Pinpoint the cell where the given text exists, returning its (X, Y) midpoint coordinate. 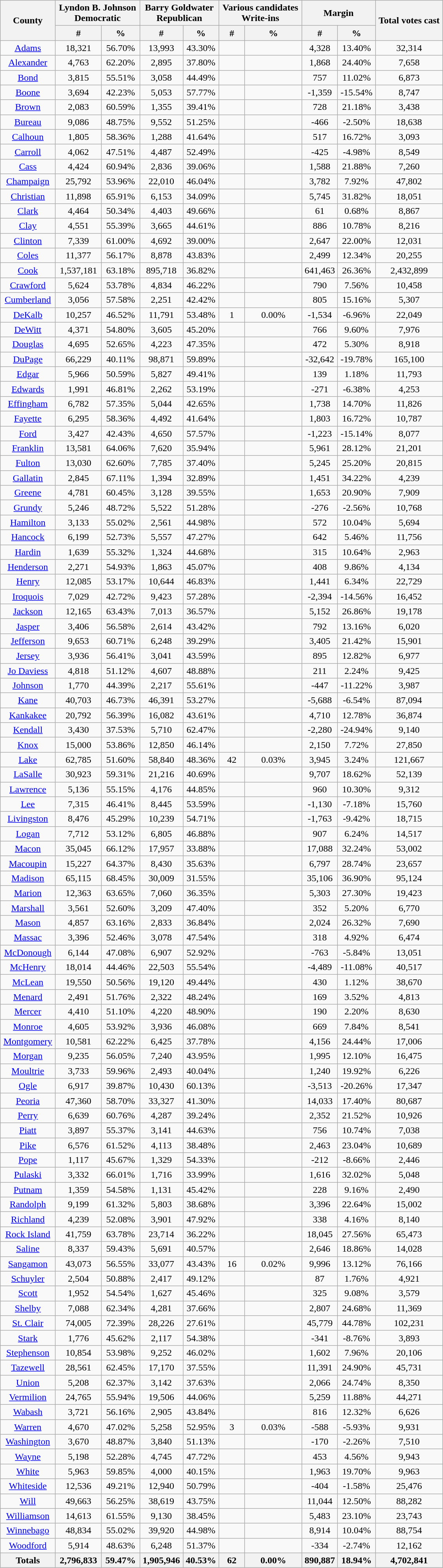
1 (232, 315)
3,945 (320, 760)
5,044 (161, 404)
62.22% (120, 1041)
24.74% (357, 1383)
18.94% (357, 1560)
56.55% (120, 1264)
890,887 (320, 1560)
5.30% (357, 344)
47.40% (201, 908)
4,281 (161, 1308)
12.32% (357, 1412)
Warren (28, 1427)
2,493 (161, 1071)
42 (232, 760)
3,670 (78, 1442)
4,692 (161, 241)
63.16% (120, 923)
1,991 (78, 389)
Williamson (28, 1516)
17,088 (320, 848)
33.99% (201, 1175)
2,836 (161, 166)
56.16% (120, 1412)
24,765 (78, 1397)
-588 (320, 1427)
7,510 (409, 1442)
-9.42% (357, 819)
2,083 (78, 107)
43.84% (201, 1412)
6,626 (409, 1412)
2,504 (78, 1279)
Hamilton (28, 522)
44.61% (201, 226)
3.52% (357, 997)
54.80% (120, 330)
62.20% (120, 63)
Vermilion (28, 1397)
9.86% (357, 567)
3,078 (161, 938)
3,133 (78, 522)
50.79% (201, 1486)
3,840 (161, 1442)
Pulaski (28, 1175)
4,492 (161, 418)
-1.58% (357, 1486)
28,226 (161, 1323)
4,287 (161, 1115)
32.24% (357, 848)
47.51% (120, 152)
139 (320, 374)
-447 (320, 686)
Scott (28, 1293)
15.16% (357, 300)
1.18% (357, 374)
13,581 (78, 448)
28.12% (357, 448)
62.60% (120, 463)
43.30% (201, 48)
Christian (28, 196)
11,793 (409, 374)
Monroe (28, 1027)
22.00% (357, 241)
26.36% (357, 270)
40.53% (201, 1560)
-466 (320, 122)
Douglas (28, 344)
Bureau (28, 122)
1,803 (320, 418)
27.61% (201, 1323)
52.46% (120, 938)
McHenry (28, 967)
7,088 (78, 1308)
15,002 (409, 1205)
4,702,841 (409, 1560)
47.54% (201, 938)
Various candidatesWrite-ins (260, 13)
6,797 (320, 863)
Massac (28, 938)
0.68% (357, 211)
430 (320, 982)
43.75% (201, 1501)
56.17% (120, 256)
Saline (28, 1249)
Mercer (28, 1012)
5,307 (409, 300)
23,743 (409, 1516)
37.40% (201, 463)
64.37% (120, 863)
1,868 (320, 63)
5,246 (78, 508)
61.00% (120, 241)
41,759 (78, 1234)
4,763 (78, 63)
6,153 (161, 196)
1,716 (161, 1175)
18.62% (357, 774)
Madison (28, 878)
54.33% (201, 1160)
45,779 (320, 1323)
50.88% (120, 1279)
5,914 (78, 1545)
46.02% (201, 1353)
5,827 (161, 374)
72.39% (120, 1323)
48.24% (201, 997)
3,093 (409, 137)
Adams (28, 48)
10,689 (409, 1145)
1,240 (320, 1071)
4,813 (409, 997)
10,854 (78, 1353)
3,897 (78, 1130)
Cumberland (28, 300)
2,322 (161, 997)
Montgomery (28, 1041)
53.12% (120, 834)
24.40% (357, 63)
Lee (28, 804)
8,350 (409, 1383)
-6.54% (357, 700)
44.85% (201, 789)
12.78% (357, 715)
-2.26% (357, 1442)
-32,642 (320, 359)
65,115 (78, 878)
Henderson (28, 567)
-212 (320, 1160)
517 (320, 137)
7,976 (409, 330)
18,045 (320, 1234)
87,094 (409, 700)
4,156 (320, 1041)
43.43% (201, 1264)
26.86% (357, 611)
39.55% (201, 493)
46.81% (120, 389)
44.49% (201, 78)
39,920 (161, 1531)
53.78% (120, 285)
2,217 (161, 686)
4,745 (161, 1457)
12,165 (78, 611)
10,458 (409, 285)
Winnebago (28, 1531)
56.39% (120, 715)
42.43% (120, 434)
4,000 (161, 1471)
42.65% (201, 404)
Mason (28, 923)
12.10% (357, 1056)
13.40% (357, 48)
5.20% (357, 908)
45.46% (201, 1293)
46.83% (201, 582)
318 (320, 938)
12.34% (357, 256)
8,077 (409, 434)
Putnam (28, 1190)
11,898 (78, 196)
1.12% (357, 982)
1,537,181 (78, 270)
45.20% (201, 330)
46,391 (161, 700)
Clinton (28, 241)
9,996 (320, 1264)
7,315 (78, 804)
6,474 (409, 938)
5,303 (320, 893)
39.87% (120, 1086)
52,139 (409, 774)
38.68% (201, 1205)
87 (320, 1279)
15,227 (78, 863)
33.88% (201, 848)
Will (28, 1501)
59.43% (120, 1249)
4,818 (78, 670)
15,901 (409, 641)
23.10% (357, 1516)
1,963 (320, 1471)
Margin (339, 13)
-6.96% (357, 315)
4,062 (78, 152)
46.41% (120, 804)
20,255 (409, 256)
39.00% (201, 241)
35,106 (320, 878)
31.55% (201, 878)
5,710 (161, 730)
10,581 (78, 1041)
9,235 (78, 1056)
62,785 (78, 760)
-2.74% (357, 1545)
52.65% (120, 344)
7,240 (161, 1056)
3,605 (161, 330)
62.34% (120, 1308)
9,312 (409, 789)
49.12% (201, 1279)
6,782 (78, 404)
60.13% (201, 1086)
11,791 (161, 315)
46.04% (201, 181)
4.92% (357, 938)
19,423 (409, 893)
3,733 (78, 1071)
-170 (320, 1442)
757 (320, 78)
49.21% (120, 1486)
4,781 (78, 493)
1,131 (161, 1190)
3 (232, 1427)
Barry GoldwaterRepublican (179, 13)
9,199 (78, 1205)
165,100 (409, 359)
3,815 (78, 78)
102,231 (409, 1323)
-3,513 (320, 1086)
9.60% (357, 330)
27.30% (357, 893)
1,324 (161, 552)
1,359 (78, 1190)
24.90% (357, 1367)
Totals (28, 1560)
1,995 (320, 1056)
12.82% (357, 656)
4.16% (357, 1219)
44.63% (201, 1130)
18.86% (357, 1249)
Ford (28, 434)
39.06% (201, 166)
6.24% (357, 834)
Lyndon B. JohnsonDemocratic (97, 13)
5,803 (161, 1205)
-1,130 (320, 804)
9,943 (409, 1457)
53.48% (201, 315)
14,517 (409, 834)
4,921 (409, 1279)
Carroll (28, 152)
18,321 (78, 48)
1,588 (320, 166)
12,031 (409, 241)
51.25% (201, 122)
4,464 (78, 211)
44.06% (201, 1397)
44.78% (357, 1323)
10,257 (78, 315)
6,770 (409, 908)
211 (320, 670)
Grundy (28, 508)
57.35% (120, 404)
5,258 (161, 1427)
-7.18% (357, 804)
22,010 (161, 181)
52.49% (201, 152)
DeKalb (28, 315)
895 (320, 656)
23,714 (161, 1234)
1,805 (78, 137)
53.17% (120, 582)
11,756 (409, 537)
9,707 (320, 774)
37.63% (201, 1383)
40.04% (201, 1071)
8,914 (320, 1531)
55.54% (201, 967)
64.06% (120, 448)
10,787 (409, 418)
47.72% (201, 1457)
47.92% (201, 1219)
4,410 (78, 1012)
Boone (28, 92)
59.47% (120, 1560)
56.41% (120, 656)
Jasper (28, 626)
-271 (320, 389)
6.34% (357, 582)
56.70% (120, 48)
3,438 (409, 107)
37.53% (120, 730)
36.35% (201, 893)
-2.56% (357, 508)
Logan (28, 834)
48.87% (120, 1442)
51.37% (201, 1545)
1,616 (320, 1175)
2,432,899 (409, 270)
2,262 (161, 389)
48.36% (201, 760)
2,796,833 (78, 1560)
Cass (28, 166)
Pope (28, 1160)
8,549 (409, 152)
1,602 (320, 1353)
4,487 (161, 152)
13,993 (161, 48)
4,605 (78, 1027)
6,144 (78, 952)
76,166 (409, 1264)
55.32% (120, 552)
6,917 (78, 1086)
-1,223 (320, 434)
St. Clair (28, 1323)
8,630 (409, 1012)
8,445 (161, 804)
7,712 (78, 834)
10.74% (357, 1130)
-404 (320, 1486)
3,056 (78, 300)
756 (320, 1130)
21.52% (357, 1115)
DuPage (28, 359)
47.02% (120, 1427)
Rock Island (28, 1234)
Kankakee (28, 715)
47,802 (409, 181)
62.37% (120, 1383)
27.56% (357, 1234)
49.41% (201, 374)
1,394 (161, 478)
42.42% (201, 300)
10,644 (161, 582)
60.76% (120, 1115)
Richland (28, 1219)
8,476 (78, 819)
55.61% (201, 686)
34.22% (357, 478)
-4,489 (320, 967)
Morgan (28, 1056)
0.02% (273, 1264)
7,909 (409, 493)
4,834 (161, 285)
8,541 (409, 1027)
14,613 (78, 1516)
-2,280 (320, 730)
2,463 (320, 1145)
4,403 (161, 211)
13,051 (409, 952)
-1,534 (320, 315)
53.27% (201, 700)
1,451 (320, 478)
53.98% (120, 1353)
52.60% (120, 908)
5,694 (409, 522)
48,834 (78, 1531)
White (28, 1471)
51.10% (120, 1012)
5,136 (78, 789)
43.83% (201, 256)
-5.93% (357, 1427)
56.25% (120, 1501)
51.28% (201, 508)
50.56% (120, 982)
7,785 (161, 463)
39.24% (201, 1115)
53.59% (201, 804)
4,220 (161, 1012)
4,113 (161, 1145)
-15.54% (357, 92)
39.29% (201, 641)
59.89% (201, 359)
1,653 (320, 493)
32.89% (201, 478)
1,776 (78, 1338)
McLean (28, 982)
DeWitt (28, 330)
Crawford (28, 285)
38.45% (201, 1516)
57.58% (120, 300)
66,229 (78, 359)
1,952 (78, 1293)
792 (320, 626)
6,805 (161, 834)
59.31% (120, 774)
Piatt (28, 1130)
40.15% (201, 1471)
51.13% (201, 1442)
3,893 (409, 1338)
4,551 (78, 226)
31.82% (357, 196)
35,045 (78, 848)
960 (320, 789)
63.18% (120, 270)
22,503 (161, 967)
7,060 (161, 893)
315 (320, 552)
338 (320, 1219)
20,106 (409, 1353)
3,141 (161, 1130)
10.30% (357, 789)
2,647 (320, 241)
2,807 (320, 1308)
10.78% (357, 226)
-20.26% (357, 1086)
43.61% (201, 715)
5,208 (78, 1383)
4,710 (320, 715)
45.67% (120, 1160)
Wayne (28, 1457)
55.39% (120, 226)
40,703 (78, 700)
47.35% (201, 344)
1,770 (78, 686)
766 (320, 330)
95,124 (409, 878)
7,029 (78, 596)
18,051 (409, 196)
Sangamon (28, 1264)
65,473 (409, 1234)
49.44% (201, 982)
7.92% (357, 181)
23,657 (409, 863)
Kendall (28, 730)
-5,688 (320, 700)
45,731 (409, 1367)
Macon (28, 848)
5.46% (357, 537)
45.07% (201, 567)
13,030 (78, 463)
40,517 (409, 967)
3,665 (161, 226)
3,579 (409, 1293)
12,162 (409, 1545)
46.88% (201, 834)
74,005 (78, 1323)
61.32% (120, 1205)
4,134 (409, 567)
6,020 (409, 626)
61.52% (120, 1145)
48.75% (120, 122)
59.85% (120, 1471)
Champaign (28, 181)
2,963 (409, 552)
886 (320, 226)
51.60% (120, 760)
43,073 (78, 1264)
Gallatin (28, 478)
Jefferson (28, 641)
45.62% (120, 1338)
-4.98% (357, 152)
12,940 (161, 1486)
55.94% (120, 1397)
Henry (28, 582)
Coles (28, 256)
48.88% (201, 670)
Shelby (28, 1308)
63.78% (120, 1234)
8,878 (161, 256)
15,760 (409, 804)
1,117 (78, 1160)
56.05% (120, 1056)
68.45% (120, 878)
36.22% (201, 1234)
35.94% (201, 448)
2,417 (161, 1279)
805 (320, 300)
Hancock (28, 537)
2,561 (161, 522)
3,427 (78, 434)
7.96% (357, 1353)
44.39% (120, 686)
59.96% (120, 1071)
32,314 (409, 48)
2,614 (161, 626)
1,639 (78, 552)
46.08% (201, 1027)
25.20% (357, 463)
3,405 (320, 641)
6,295 (78, 418)
22,729 (409, 582)
46.73% (120, 700)
2,646 (320, 1249)
9,140 (409, 730)
-19.78% (357, 359)
3,332 (78, 1175)
Jersey (28, 656)
790 (320, 285)
18,715 (409, 819)
36.82% (201, 270)
48.90% (201, 1012)
2,833 (161, 923)
895,718 (161, 270)
10,239 (161, 819)
28.74% (357, 863)
27,850 (409, 745)
55.15% (120, 789)
LaSalle (28, 774)
23.04% (357, 1145)
24.68% (357, 1308)
5,048 (409, 1175)
5,259 (320, 1397)
37.80% (201, 63)
41.30% (201, 1101)
21.18% (357, 107)
5,966 (78, 374)
53.86% (120, 745)
Brown (28, 107)
7,339 (78, 241)
9,252 (161, 1353)
44.68% (201, 552)
12.50% (357, 1501)
36.57% (201, 611)
21.42% (357, 641)
-8.76% (357, 1338)
2,905 (161, 1412)
Marion (28, 893)
Clay (28, 226)
6,907 (161, 952)
Kane (28, 700)
6,199 (78, 537)
Whiteside (28, 1486)
51.76% (120, 997)
19,120 (161, 982)
21.88% (357, 166)
47.27% (201, 537)
3,209 (161, 908)
49,663 (78, 1501)
19,550 (78, 982)
121,667 (409, 760)
County (28, 20)
17.40% (357, 1101)
38.48% (201, 1145)
25,792 (78, 181)
Wabash (28, 1412)
Moultrie (28, 1071)
4,176 (161, 789)
728 (320, 107)
5,152 (320, 611)
11,369 (409, 1308)
7,620 (161, 448)
Perry (28, 1115)
1.76% (357, 1279)
53.19% (201, 389)
1,905,946 (161, 1560)
26.32% (357, 923)
48.63% (120, 1545)
20.90% (357, 493)
7.56% (357, 285)
6,873 (409, 78)
57.28% (201, 596)
4,695 (78, 344)
65.91% (120, 196)
8,140 (409, 1219)
Edwards (28, 389)
-11.22% (357, 686)
3,901 (161, 1219)
9.08% (357, 1293)
Macoupin (28, 863)
58,840 (161, 760)
907 (320, 834)
9,425 (409, 670)
-15.14% (357, 434)
62.45% (120, 1367)
46.14% (201, 745)
5,963 (78, 1471)
37.55% (201, 1367)
Marshall (28, 908)
10,430 (161, 1086)
9,653 (78, 641)
20,792 (78, 715)
2,150 (320, 745)
Clark (28, 211)
10,926 (409, 1115)
52.92% (201, 952)
2,491 (78, 997)
325 (320, 1293)
-276 (320, 508)
22,049 (409, 315)
4,857 (78, 923)
40.69% (201, 774)
36.90% (357, 878)
48.72% (120, 508)
641,463 (320, 270)
-6.38% (357, 389)
54.54% (120, 1293)
7,260 (409, 166)
5,245 (320, 463)
5,557 (161, 537)
-8.66% (357, 1160)
30,923 (78, 774)
9,963 (409, 1471)
33,327 (161, 1101)
57.57% (201, 434)
88,282 (409, 1501)
47,360 (78, 1101)
Lake (28, 760)
6,576 (78, 1145)
62 (232, 1560)
52.73% (120, 537)
2,117 (161, 1338)
60.94% (120, 166)
56.58% (120, 626)
-1,359 (320, 92)
54.38% (201, 1338)
Bond (28, 78)
42.23% (120, 92)
18,638 (409, 122)
15,000 (78, 745)
1,627 (161, 1293)
5,522 (161, 508)
3,128 (161, 493)
Knox (28, 745)
Edgar (28, 374)
6,425 (161, 1041)
2.24% (357, 670)
Calhoun (28, 137)
28,561 (78, 1367)
19,506 (161, 1397)
9,086 (78, 122)
63.43% (120, 611)
Fayette (28, 418)
50.34% (120, 211)
37.78% (201, 1041)
54.93% (120, 567)
88,754 (409, 1531)
60.45% (120, 493)
21,201 (409, 448)
9,931 (409, 1427)
-24.94% (357, 730)
16,475 (409, 1056)
3,694 (78, 92)
Schuyler (28, 1279)
8,430 (161, 863)
642 (320, 537)
Washington (28, 1442)
8,867 (409, 211)
10,768 (409, 508)
453 (320, 1457)
14,033 (320, 1101)
190 (320, 1012)
58.70% (120, 1101)
18,014 (78, 967)
2,352 (320, 1115)
16 (232, 1264)
43.59% (201, 656)
17,170 (161, 1367)
12,085 (78, 582)
32.02% (357, 1175)
6,977 (409, 656)
7.72% (357, 745)
Alexander (28, 63)
8,337 (78, 1249)
24.44% (357, 1041)
7.84% (357, 1027)
3,561 (78, 908)
61 (320, 211)
67.11% (120, 478)
49.66% (201, 211)
4,607 (161, 670)
38,670 (409, 982)
25,476 (409, 1486)
1,863 (161, 567)
19.70% (357, 1471)
Johnson (28, 686)
11,391 (320, 1367)
19.92% (357, 1071)
57.77% (201, 92)
22.64% (357, 1205)
Jo Daviess (28, 670)
2,446 (409, 1160)
37.66% (201, 1308)
Effingham (28, 404)
53.92% (120, 1027)
2,490 (409, 1190)
Menard (28, 997)
3,987 (409, 686)
52.28% (120, 1457)
63.65% (120, 893)
30,009 (161, 878)
8,216 (409, 226)
669 (320, 1027)
50.59% (120, 374)
42.72% (120, 596)
34.09% (201, 196)
-2,394 (320, 596)
55.37% (120, 1130)
4,424 (78, 166)
Greene (28, 493)
52.95% (201, 1427)
43.42% (201, 626)
16,452 (409, 596)
Cook (28, 270)
44,271 (409, 1397)
1,738 (320, 404)
Union (28, 1383)
51.12% (120, 670)
8,747 (409, 92)
228 (320, 1190)
-334 (320, 1545)
6,226 (409, 1071)
54.71% (201, 819)
46.52% (120, 315)
-11.08% (357, 967)
45.29% (120, 819)
52.08% (120, 1219)
472 (320, 344)
Jackson (28, 611)
13.16% (357, 626)
38,619 (161, 1501)
45.42% (201, 1190)
17,957 (161, 848)
Tazewell (28, 1367)
4,670 (78, 1427)
Pike (28, 1145)
5,053 (161, 92)
35.63% (201, 863)
11,044 (320, 1501)
19,178 (409, 611)
11,826 (409, 404)
44.46% (120, 967)
7,038 (409, 1130)
14.70% (357, 404)
21,216 (161, 774)
1,441 (320, 582)
3,142 (161, 1383)
3,721 (78, 1412)
66.01% (120, 1175)
40.57% (201, 1249)
-341 (320, 1338)
55.51% (120, 78)
1,355 (161, 107)
8,918 (409, 344)
Lawrence (28, 789)
Total votes cast (409, 20)
2,024 (320, 923)
1,288 (161, 137)
McDonough (28, 952)
62.47% (201, 730)
-763 (320, 952)
6,639 (78, 1115)
2,499 (320, 256)
Randolph (28, 1205)
2,251 (161, 300)
5,483 (320, 1516)
53,002 (409, 848)
3,058 (161, 78)
16,082 (161, 715)
36.84% (201, 923)
4.56% (357, 1457)
9,552 (161, 122)
-14.56% (357, 596)
11.02% (357, 78)
9,423 (161, 596)
572 (320, 522)
98,871 (161, 359)
43.95% (201, 1056)
Peoria (28, 1101)
-5.84% (357, 952)
10.64% (357, 552)
4,253 (409, 389)
7,013 (161, 611)
-1,763 (320, 819)
54.58% (120, 1190)
-425 (320, 152)
816 (320, 1412)
13.12% (357, 1264)
Ogle (28, 1086)
12,536 (78, 1486)
39.41% (201, 107)
Livingston (28, 819)
66.12% (120, 848)
7,690 (409, 923)
4,328 (320, 48)
17,347 (409, 1086)
5,961 (320, 448)
408 (320, 567)
12,363 (78, 893)
Fulton (28, 463)
20,815 (409, 463)
3.24% (357, 760)
Iroquois (28, 596)
5,691 (161, 1249)
5,198 (78, 1457)
-2.50% (357, 122)
80,687 (409, 1101)
4,223 (161, 344)
2,895 (161, 63)
17,006 (409, 1041)
47.08% (120, 952)
46.22% (201, 285)
61.55% (120, 1516)
4,650 (161, 434)
9.16% (357, 1190)
11.88% (357, 1397)
Woodford (28, 1545)
7,658 (409, 63)
3,430 (78, 730)
Stark (28, 1338)
Hardin (28, 552)
36,874 (409, 715)
169 (320, 997)
Stephenson (28, 1353)
33,077 (161, 1264)
2,066 (320, 1383)
60.59% (120, 107)
14,028 (409, 1249)
2,271 (78, 567)
5,624 (78, 285)
2.20% (357, 1012)
40.11% (120, 359)
12,850 (161, 745)
3,782 (320, 181)
9,130 (161, 1516)
53.96% (120, 181)
11,377 (78, 256)
352 (320, 908)
5,745 (320, 196)
1,329 (161, 1160)
3,406 (78, 626)
3,041 (161, 656)
60.71% (120, 641)
Franklin (28, 448)
4,371 (78, 330)
2,845 (78, 478)
